Scan for the cell matching the given text and deliver its (x, y) coordinate at center. 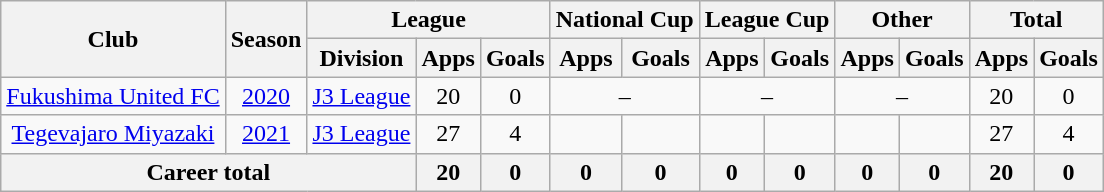
Career total (208, 172)
Club (113, 39)
2021 (266, 134)
League (428, 20)
League Cup (767, 20)
2020 (266, 96)
Season (266, 39)
Fukushima United FC (113, 96)
Other (902, 20)
Total (1036, 20)
National Cup (624, 20)
Tegevajaro Miyazaki (113, 134)
Division (362, 58)
